For the text-containing cell, return its midpoint in [X, Y] coordinate format. 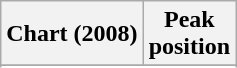
Peakposition [189, 34]
Chart (2008) [72, 34]
